Return [X, Y] of the center of cell containing provided text 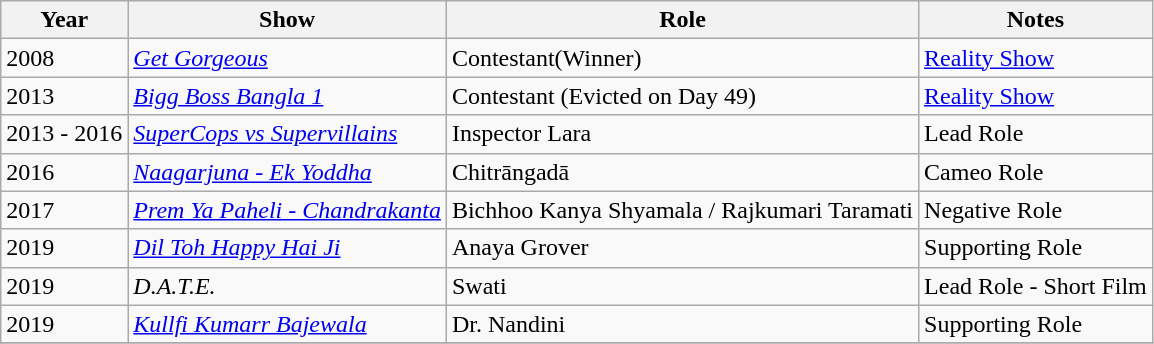
2013 - 2016 [64, 134]
Dr. Nandini [682, 324]
Dil Toh Happy Hai Ji [288, 248]
Chitrāngadā [682, 172]
Role [682, 20]
D.A.T.E. [288, 286]
Show [288, 20]
Notes [1036, 20]
Negative Role [1036, 210]
Lead Role [1036, 134]
Cameo Role [1036, 172]
Naagarjuna - Ek Yoddha [288, 172]
Inspector Lara [682, 134]
Kullfi Kumarr Bajewala [288, 324]
2016 [64, 172]
Get Gorgeous [288, 58]
2008 [64, 58]
Bigg Boss Bangla 1 [288, 96]
2017 [64, 210]
Swati [682, 286]
Bichhoo Kanya Shyamala / Rajkumari Taramati [682, 210]
SuperCops vs Supervillains [288, 134]
Contestant(Winner) [682, 58]
2013 [64, 96]
Prem Ya Paheli - Chandrakanta [288, 210]
Lead Role - Short Film [1036, 286]
Anaya Grover [682, 248]
Contestant (Evicted on Day 49) [682, 96]
Year [64, 20]
